Capture the cell that displays the provided text and extract its (x, y) central coordinate. 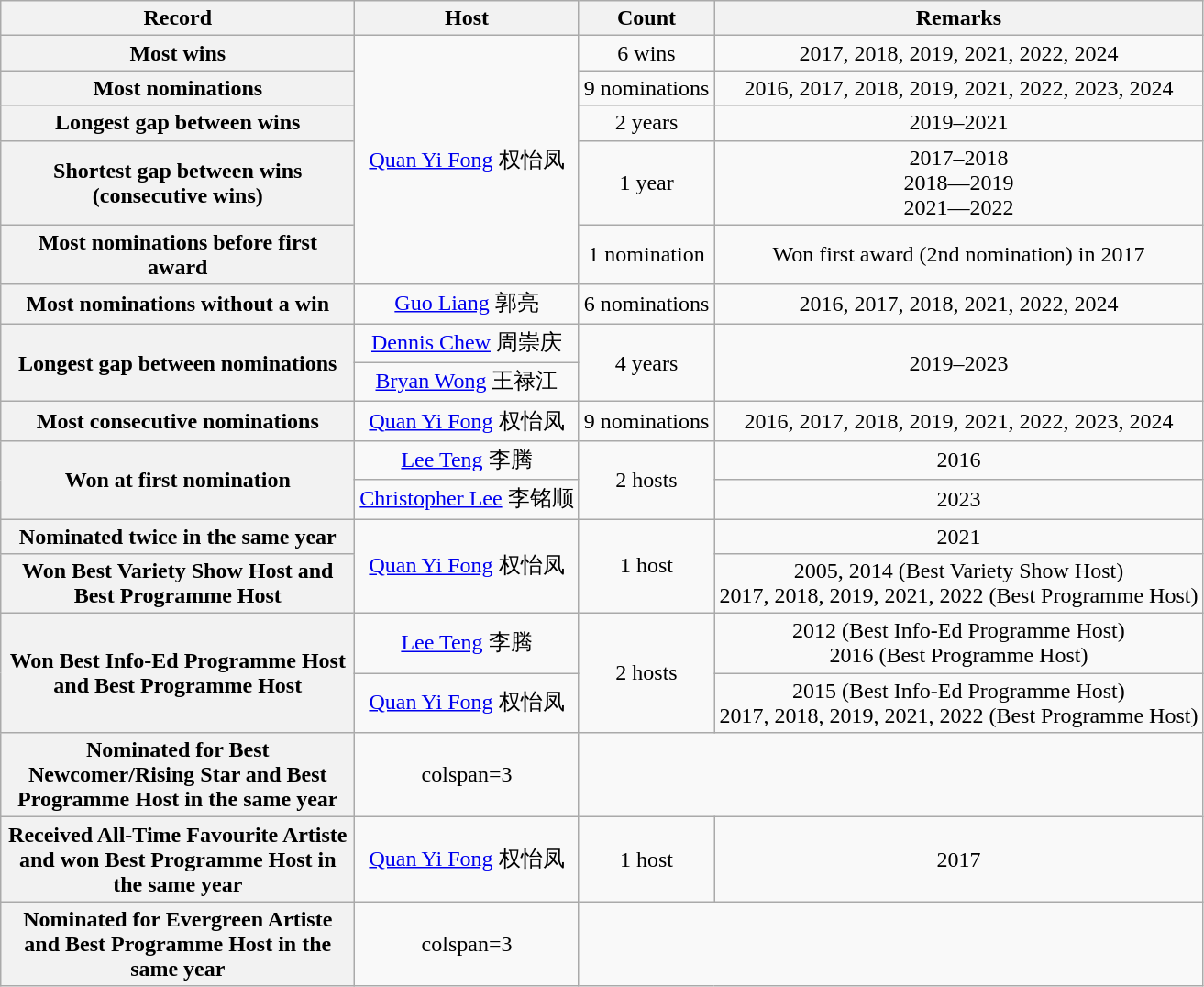
Nominated for Best Newcomer/Rising Star and Best Programme Host in the same year (178, 775)
Christopher Lee 李铭顺 (467, 499)
2016 (959, 460)
Longest gap between wins (178, 123)
2005, 2014 (Best Variety Show Host)2017, 2018, 2019, 2021, 2022 (Best Programme Host) (959, 583)
2 years (646, 123)
2021 (959, 537)
Most wins (178, 53)
Dennis Chew 周崇庆 (467, 343)
Count (646, 18)
Won first award (2nd nomination) in 2017 (959, 255)
Received All-Time Favourite Artiste and won Best Programme Host in the same year (178, 859)
Most nominations before first award (178, 255)
2015 (Best Info-Ed Programme Host)2017, 2018, 2019, 2021, 2022 (Best Programme Host) (959, 703)
Host (467, 18)
2023 (959, 499)
2017–20182018—20192021—2022 (959, 183)
2017, 2018, 2019, 2021, 2022, 2024 (959, 53)
6 nominations (646, 305)
Most nominations without a win (178, 305)
Nominated for Evergreen Artiste and Best Programme Host in the same year (178, 944)
Won at first nomination (178, 479)
Shortest gap between wins(consecutive wins) (178, 183)
Most consecutive nominations (178, 422)
Won Best Info-Ed Programme Host and Best Programme Host (178, 673)
Nominated twice in the same year (178, 537)
1 year (646, 183)
6 wins (646, 53)
2017 (959, 859)
Record (178, 18)
Remarks (959, 18)
1 nomination (646, 255)
Longest gap between nominations (178, 363)
2012 (Best Info-Ed Programme Host)2016 (Best Programme Host) (959, 644)
2016, 2017, 2018, 2021, 2022, 2024 (959, 305)
2019–2023 (959, 363)
Won Best Variety Show Host and Best Programme Host (178, 583)
2019–2021 (959, 123)
Most nominations (178, 88)
Bryan Wong 王禄江 (467, 382)
4 years (646, 363)
Guo Liang 郭亮 (467, 305)
